From the cell containing the given text, extract its center point as [x, y] coordinate. 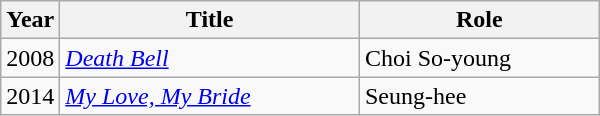
Year [30, 20]
Role [479, 20]
Seung-hee [479, 96]
My Love, My Bride [210, 96]
2014 [30, 96]
Death Bell [210, 58]
Choi So-young [479, 58]
2008 [30, 58]
Title [210, 20]
